Capture the cell that displays the provided text and extract its (X, Y) central coordinate. 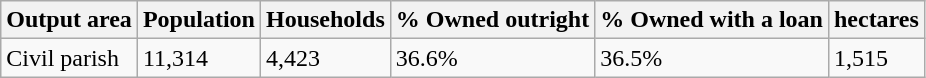
4,423 (325, 58)
11,314 (198, 58)
Population (198, 20)
36.6% (492, 58)
Civil parish (70, 58)
% Owned outright (492, 20)
% Owned with a loan (712, 20)
hectares (876, 20)
1,515 (876, 58)
Households (325, 20)
36.5% (712, 58)
Output area (70, 20)
